Detect which cell encompasses the target text, then output its [x, y] center coordinate. 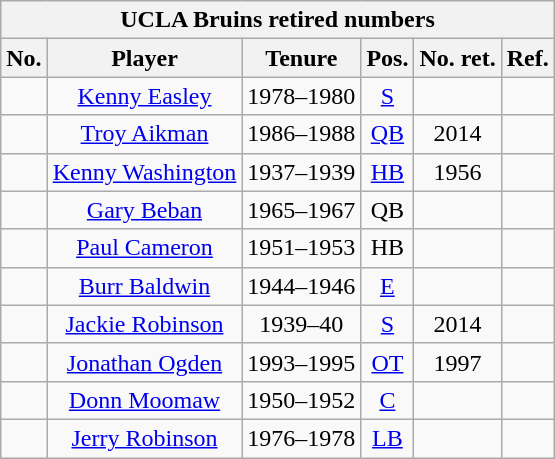
1976–1978 [302, 438]
1978–1980 [302, 96]
1965–1967 [302, 210]
OT [388, 362]
Jerry Robinson [144, 438]
1997 [458, 362]
Pos. [388, 58]
1986–1988 [302, 134]
1951–1953 [302, 248]
Jonathan Ogden [144, 362]
Tenure [302, 58]
Player [144, 58]
1939–40 [302, 324]
Ref. [528, 58]
1956 [458, 172]
Jackie Robinson [144, 324]
E [388, 286]
Gary Beban [144, 210]
1944–1946 [302, 286]
No. [24, 58]
Kenny Easley [144, 96]
No. ret. [458, 58]
Donn Moomaw [144, 400]
LB [388, 438]
1937–1939 [302, 172]
1950–1952 [302, 400]
Kenny Washington [144, 172]
UCLA Bruins retired numbers [278, 20]
Burr Baldwin [144, 286]
Troy Aikman [144, 134]
1993–1995 [302, 362]
C [388, 400]
Paul Cameron [144, 248]
